Identify which cell holds the provided text, then report its [X, Y] central coordinate. 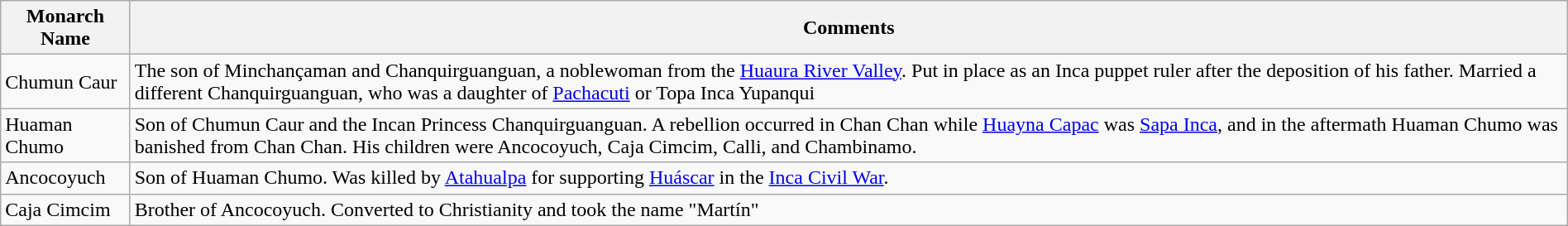
Chumun Caur [65, 81]
Son of Huaman Chumo. Was killed by Atahualpa for supporting Huáscar in the Inca Civil War. [849, 178]
Caja Cimcim [65, 209]
Ancocoyuch [65, 178]
Comments [849, 28]
Brother of Ancocoyuch. Converted to Christianity and took the name "Martín" [849, 209]
Huaman Chumo [65, 136]
Monarch Name [65, 28]
